Return [X, Y] of the center of cell containing provided text 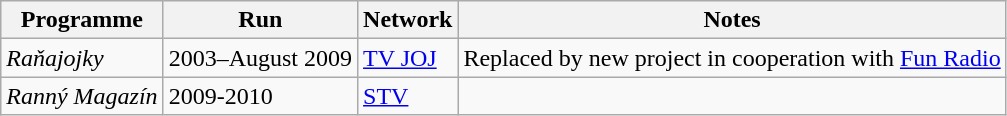
Run [260, 20]
Ranný Magazín [82, 96]
Network [408, 20]
Programme [82, 20]
Raňajojky [82, 58]
Notes [732, 20]
STV [408, 96]
2003–August 2009 [260, 58]
TV JOJ [408, 58]
2009-2010 [260, 96]
Replaced by new project in cooperation with Fun Radio [732, 58]
